For the text-containing cell, return its midpoint in [X, Y] coordinate format. 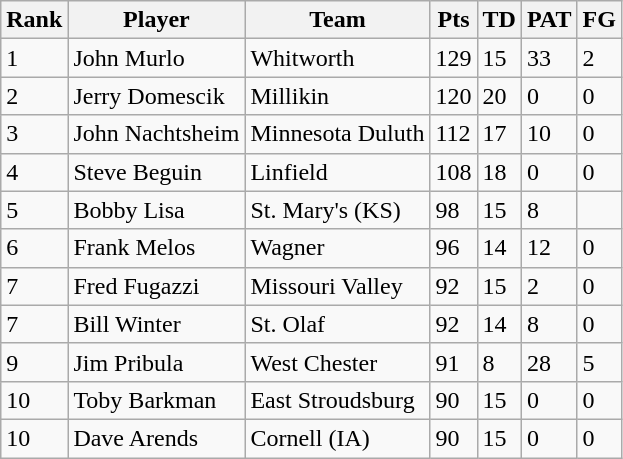
33 [549, 58]
120 [454, 96]
John Nachtsheim [156, 134]
Cornell (IA) [338, 438]
Pts [454, 20]
Jim Pribula [156, 362]
96 [454, 248]
Whitworth [338, 58]
129 [454, 58]
Team [338, 20]
Steve Beguin [156, 172]
Minnesota Duluth [338, 134]
PAT [549, 20]
98 [454, 210]
East Stroudsburg [338, 400]
9 [34, 362]
28 [549, 362]
4 [34, 172]
Bobby Lisa [156, 210]
1 [34, 58]
Toby Barkman [156, 400]
John Murlo [156, 58]
Linfield [338, 172]
Bill Winter [156, 324]
20 [499, 96]
Frank Melos [156, 248]
112 [454, 134]
91 [454, 362]
Missouri Valley [338, 286]
Player [156, 20]
108 [454, 172]
Wagner [338, 248]
6 [34, 248]
3 [34, 134]
12 [549, 248]
Jerry Domescik [156, 96]
18 [499, 172]
Dave Arends [156, 438]
TD [499, 20]
FG [599, 20]
Fred Fugazzi [156, 286]
Rank [34, 20]
West Chester [338, 362]
St. Olaf [338, 324]
St. Mary's (KS) [338, 210]
17 [499, 134]
Millikin [338, 96]
